Identify which cell holds the provided text, then report its (X, Y) central coordinate. 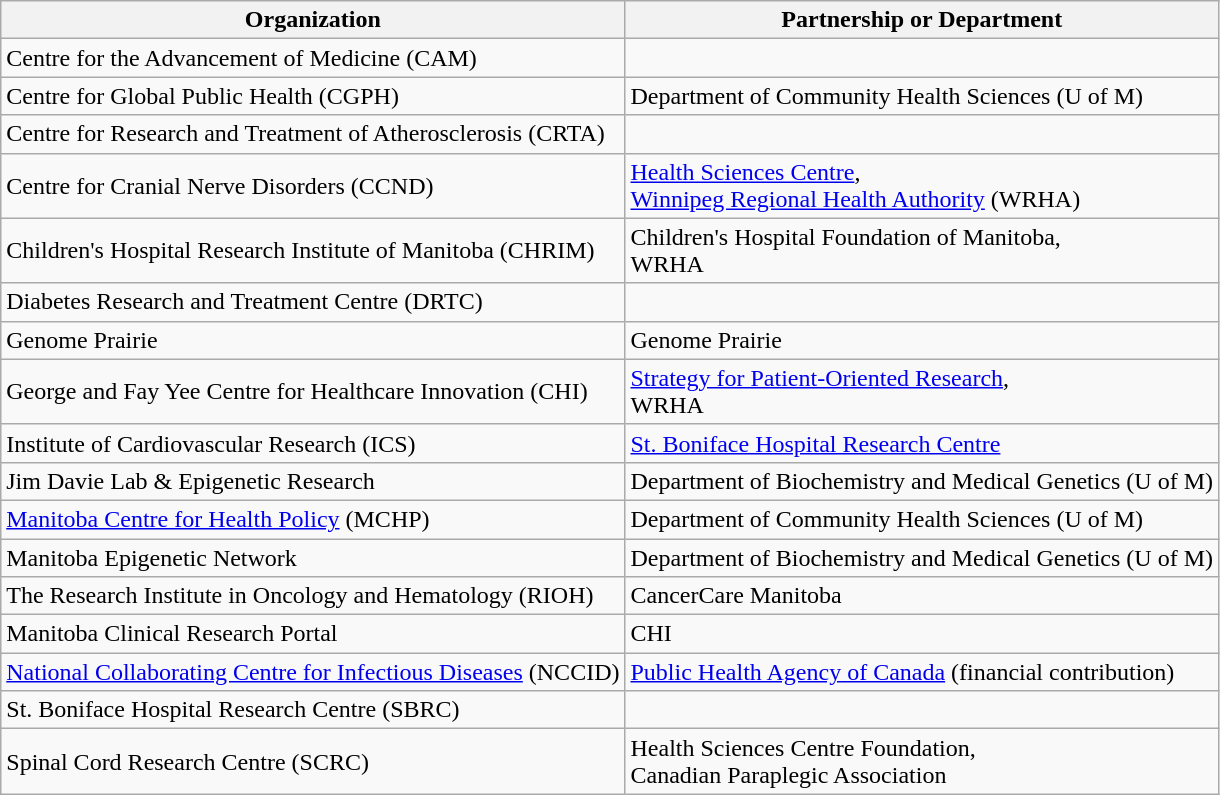
Centre for Research and Treatment of Atherosclerosis (CRTA) (313, 134)
Centre for the Advancement of Medicine (CAM) (313, 58)
Children's Hospital Foundation of Manitoba,WRHA (922, 250)
Centre for Global Public Health (CGPH) (313, 96)
Health Sciences Centre,Winnipeg Regional Health Authority (WRHA) (922, 186)
Diabetes Research and Treatment Centre (DRTC) (313, 302)
Children's Hospital Research Institute of Manitoba (CHRIM) (313, 250)
Institute of Cardiovascular Research (ICS) (313, 443)
CHI (922, 634)
CancerCare Manitoba (922, 596)
National Collaborating Centre for Infectious Diseases (NCCID) (313, 672)
St. Boniface Hospital Research Centre (922, 443)
Spinal Cord Research Centre (SCRC) (313, 762)
St. Boniface Hospital Research Centre (SBRC) (313, 710)
Strategy for Patient-Oriented Research,WRHA (922, 392)
Health Sciences Centre Foundation,Canadian Paraplegic Association (922, 762)
Manitoba Centre for Health Policy (MCHP) (313, 519)
The Research Institute in Oncology and Hematology (RIOH) (313, 596)
Centre for Cranial Nerve Disorders (CCND) (313, 186)
Manitoba Clinical Research Portal (313, 634)
George and Fay Yee Centre for Healthcare Innovation (CHI) (313, 392)
Organization (313, 20)
Public Health Agency of Canada (financial contribution) (922, 672)
Manitoba Epigenetic Network (313, 557)
Jim Davie Lab & Epigenetic Research (313, 481)
Partnership or Department (922, 20)
